Pinpoint the cell where the given text exists, returning its (x, y) midpoint coordinate. 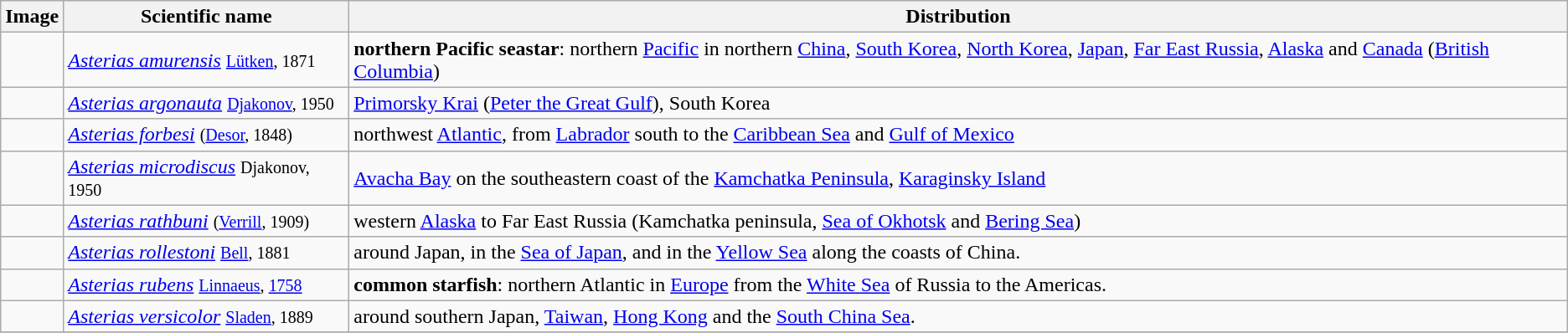
Asterias forbesi (Desor, 1848) (206, 135)
Asterias amurensis Lütken, 1871 (206, 60)
Image (32, 17)
western Alaska to Far East Russia (Kamchatka peninsula, Sea of Okhotsk and Bering Sea) (958, 221)
around Japan, in the Sea of Japan, and in the Yellow Sea along the coasts of China. (958, 253)
Primorsky Krai (Peter the Great Gulf), South Korea (958, 103)
Asterias rathbuni (Verrill, 1909) (206, 221)
Asterias microdiscus Djakonov, 1950 (206, 177)
Asterias versicolor Sladen, 1889 (206, 316)
Distribution (958, 17)
northwest Atlantic, from Labrador south to the Caribbean Sea and Gulf of Mexico (958, 135)
Asterias rollestoni Bell, 1881 (206, 253)
northern Pacific seastar: northern Pacific in northern China, South Korea, North Korea, Japan, Far East Russia, Alaska and Canada (British Columbia) (958, 60)
Scientific name (206, 17)
common starfish: northern Atlantic in Europe from the White Sea of Russia to the Americas. (958, 284)
around southern Japan, Taiwan, Hong Kong and the South China Sea. (958, 316)
Avacha Bay on the southeastern coast of the Kamchatka Peninsula, Karaginsky Island (958, 177)
Asterias rubens Linnaeus, 1758 (206, 284)
Asterias argonauta Djakonov, 1950 (206, 103)
